Pinpoint the cell where the given text exists, returning its (x, y) midpoint coordinate. 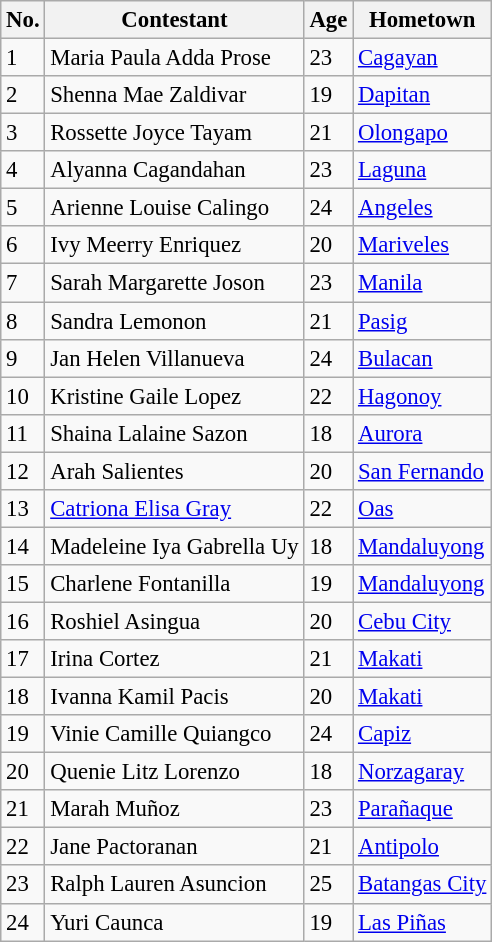
Aurora (422, 433)
San Fernando (422, 471)
Las Piñas (422, 922)
Marah Muñoz (174, 809)
9 (23, 358)
Bulacan (422, 358)
7 (23, 283)
Antipolo (422, 847)
Catriona Elisa Gray (174, 509)
Oas (422, 509)
Cagayan (422, 58)
Alyanna Cagandahan (174, 170)
Batangas City (422, 885)
5 (23, 208)
4 (23, 170)
Cebu City (422, 621)
12 (23, 471)
17 (23, 659)
Vinie Camille Quiangco (174, 734)
Hagonoy (422, 396)
15 (23, 584)
Charlene Fontanilla (174, 584)
Dapitan (422, 95)
16 (23, 621)
Laguna (422, 170)
No. (23, 20)
Jane Pactoranan (174, 847)
Ralph Lauren Asuncion (174, 885)
Sarah Margarette Joson (174, 283)
8 (23, 321)
Age (328, 20)
Angeles (422, 208)
Sandra Lemonon (174, 321)
10 (23, 396)
25 (328, 885)
Roshiel Asingua (174, 621)
Ivy Meerry Enriquez (174, 245)
Norzagaray (422, 772)
Maria Paula Adda Prose (174, 58)
6 (23, 245)
1 (23, 58)
Quenie Litz Lorenzo (174, 772)
Jan Helen Villanueva (174, 358)
Arah Salientes (174, 471)
2 (23, 95)
Ivanna Kamil Pacis (174, 697)
Olongapo (422, 133)
Kristine Gaile Lopez (174, 396)
Capiz (422, 734)
Yuri Caunca (174, 922)
Arienne Louise Calingo (174, 208)
Hometown (422, 20)
3 (23, 133)
Pasig (422, 321)
Parañaque (422, 809)
Shaina Lalaine Sazon (174, 433)
Irina Cortez (174, 659)
Manila (422, 283)
13 (23, 509)
Rossette Joyce Tayam (174, 133)
Madeleine Iya Gabrella Uy (174, 546)
Shenna Mae Zaldivar (174, 95)
Contestant (174, 20)
14 (23, 546)
11 (23, 433)
Mariveles (422, 245)
